Scan for the cell matching the given text and deliver its [x, y] coordinate at center. 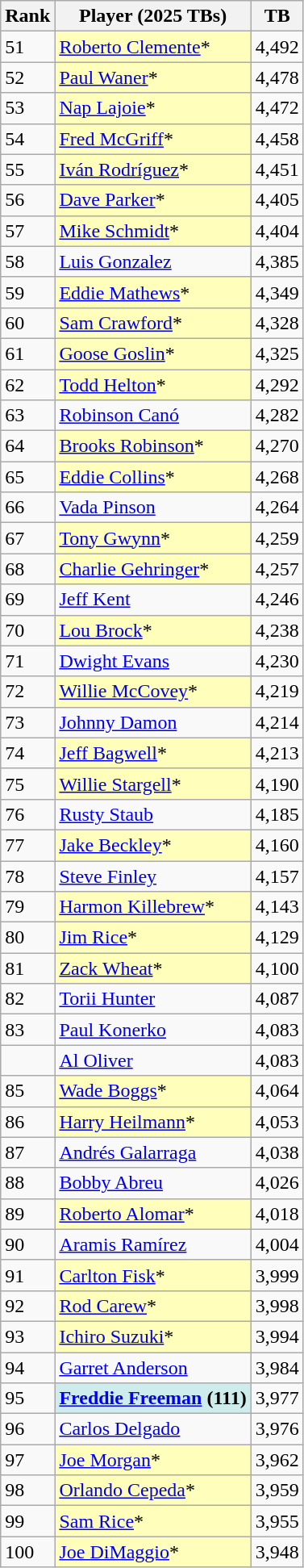
3,955 [277, 1521]
79 [27, 907]
91 [27, 1275]
66 [27, 508]
63 [27, 416]
Rusty Staub [153, 814]
4,214 [277, 722]
64 [27, 446]
51 [27, 47]
4,405 [277, 200]
98 [27, 1491]
4,213 [277, 753]
80 [27, 938]
3,976 [277, 1429]
3,994 [277, 1336]
100 [27, 1552]
Jim Rice* [153, 938]
60 [27, 323]
4,385 [277, 261]
Player (2025 TBs) [153, 16]
4,325 [277, 353]
4,160 [277, 845]
4,349 [277, 292]
4,458 [277, 139]
62 [27, 385]
Sam Rice* [153, 1521]
Paul Konerko [153, 1030]
59 [27, 292]
Nap Lajoie* [153, 108]
4,478 [277, 77]
Rank [27, 16]
Bobby Abreu [153, 1183]
4,404 [277, 231]
4,451 [277, 169]
4,472 [277, 108]
4,026 [277, 1183]
Dwight Evans [153, 661]
73 [27, 722]
3,962 [277, 1460]
Carlos Delgado [153, 1429]
Dave Parker* [153, 200]
Tony Gwynn* [153, 538]
4,292 [277, 385]
Harry Heilmann* [153, 1122]
3,977 [277, 1399]
88 [27, 1183]
3,998 [277, 1306]
4,259 [277, 538]
61 [27, 353]
78 [27, 876]
Eddie Collins* [153, 477]
67 [27, 538]
3,948 [277, 1552]
99 [27, 1521]
55 [27, 169]
Willie McCovey* [153, 692]
4,238 [277, 630]
4,282 [277, 416]
Robinson Canó [153, 416]
69 [27, 600]
82 [27, 999]
Orlando Cepeda* [153, 1491]
74 [27, 753]
4,129 [277, 938]
Andrés Galarraga [153, 1152]
75 [27, 784]
77 [27, 845]
89 [27, 1214]
Carlton Fisk* [153, 1275]
4,157 [277, 876]
Aramis Ramírez [153, 1244]
4,492 [277, 47]
92 [27, 1306]
4,328 [277, 323]
Todd Helton* [153, 385]
3,984 [277, 1368]
85 [27, 1091]
Roberto Clemente* [153, 47]
Joe Morgan* [153, 1460]
Mike Schmidt* [153, 231]
3,959 [277, 1491]
4,270 [277, 446]
72 [27, 692]
57 [27, 231]
Steve Finley [153, 876]
4,053 [277, 1122]
Jeff Kent [153, 600]
4,230 [277, 661]
94 [27, 1368]
Ichiro Suzuki* [153, 1336]
Lou Brock* [153, 630]
Fred McGriff* [153, 139]
Vada Pinson [153, 508]
Zack Wheat* [153, 968]
71 [27, 661]
Roberto Alomar* [153, 1214]
87 [27, 1152]
Harmon Killebrew* [153, 907]
70 [27, 630]
4,190 [277, 784]
58 [27, 261]
81 [27, 968]
95 [27, 1399]
4,004 [277, 1244]
4,064 [277, 1091]
Paul Waner* [153, 77]
Torii Hunter [153, 999]
4,143 [277, 907]
Wade Boggs* [153, 1091]
Luis Gonzalez [153, 261]
Johnny Damon [153, 722]
53 [27, 108]
Sam Crawford* [153, 323]
Willie Stargell* [153, 784]
3,999 [277, 1275]
52 [27, 77]
Jake Beckley* [153, 845]
Freddie Freeman (111) [153, 1399]
54 [27, 139]
93 [27, 1336]
Iván Rodríguez* [153, 169]
Eddie Mathews* [153, 292]
Joe DiMaggio* [153, 1552]
4,018 [277, 1214]
4,264 [277, 508]
76 [27, 814]
86 [27, 1122]
Rod Carew* [153, 1306]
4,038 [277, 1152]
4,268 [277, 477]
65 [27, 477]
4,219 [277, 692]
Al Oliver [153, 1060]
Brooks Robinson* [153, 446]
68 [27, 569]
Charlie Gehringer* [153, 569]
TB [277, 16]
Jeff Bagwell* [153, 753]
90 [27, 1244]
4,100 [277, 968]
Goose Goslin* [153, 353]
4,246 [277, 600]
97 [27, 1460]
4,087 [277, 999]
96 [27, 1429]
Garret Anderson [153, 1368]
56 [27, 200]
4,185 [277, 814]
83 [27, 1030]
4,257 [277, 569]
